Provide the (X, Y) coordinate of the cell's center where the given text is located.  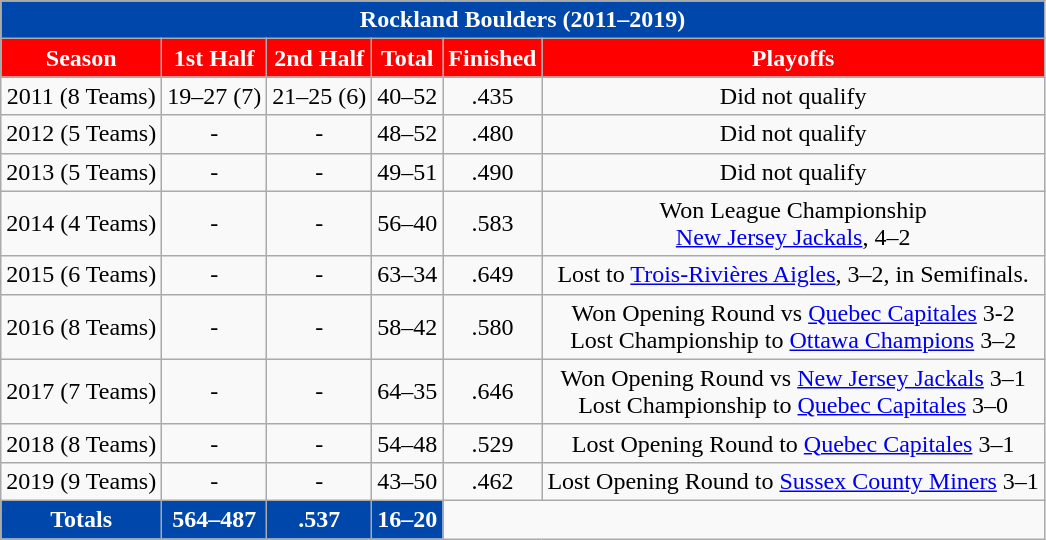
Lost Opening Round to Quebec Capitales 3–1 (793, 443)
.480 (492, 134)
40–52 (408, 96)
49–51 (408, 172)
63–34 (408, 275)
19–27 (7) (214, 96)
21–25 (6) (320, 96)
.435 (492, 96)
Won League ChampionshipNew Jersey Jackals, 4–2 (793, 224)
2013 (5 Teams) (82, 172)
2015 (6 Teams) (82, 275)
54–48 (408, 443)
2014 (4 Teams) (82, 224)
.537 (320, 519)
.490 (492, 172)
2017 (7 Teams) (82, 392)
Playoffs (793, 58)
2016 (8 Teams) (82, 326)
2011 (8 Teams) (82, 96)
Won Opening Round vs New Jersey Jackals 3–1 Lost Championship to Quebec Capitales 3–0 (793, 392)
58–42 (408, 326)
Season (82, 58)
56–40 (408, 224)
.529 (492, 443)
1st Half (214, 58)
.580 (492, 326)
Total (408, 58)
Rockland Boulders (2011–2019) (523, 20)
.646 (492, 392)
Totals (82, 519)
2018 (8 Teams) (82, 443)
Lost to Trois-Rivières Aigles, 3–2, in Semifinals. (793, 275)
.583 (492, 224)
.462 (492, 481)
2019 (9 Teams) (82, 481)
48–52 (408, 134)
64–35 (408, 392)
Won Opening Round vs Quebec Capitales 3-2 Lost Championship to Ottawa Champions 3–2 (793, 326)
564–487 (214, 519)
16–20 (408, 519)
.649 (492, 275)
Finished (492, 58)
Lost Opening Round to Sussex County Miners 3–1 (793, 481)
2nd Half (320, 58)
43–50 (408, 481)
2012 (5 Teams) (82, 134)
